Output the (X, Y) coordinate of the center of the cell containing the given text.  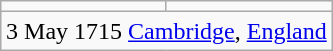
3 May 1715 Cambridge, England (167, 31)
